From the cell containing the given text, extract its center point as (X, Y) coordinate. 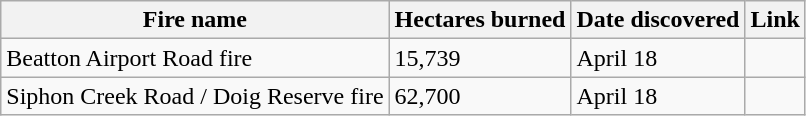
15,739 (480, 58)
62,700 (480, 96)
Fire name (195, 20)
Beatton Airport Road fire (195, 58)
Link (775, 20)
Date discovered (658, 20)
Siphon Creek Road / Doig Reserve fire (195, 96)
Hectares burned (480, 20)
